Extract the [x, y] coordinate from the center of the cell holding the provided text.  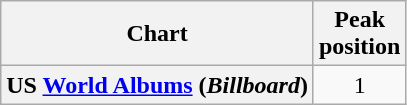
US World Albums (Billboard) [158, 85]
1 [359, 85]
Chart [158, 34]
Peakposition [359, 34]
